Pinpoint the cell where the given text exists, returning its [X, Y] midpoint coordinate. 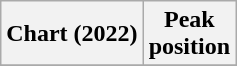
Peakposition [189, 34]
Chart (2022) [72, 34]
